Return the (X, Y) coordinate for the center point of the cell that contains the specified text.  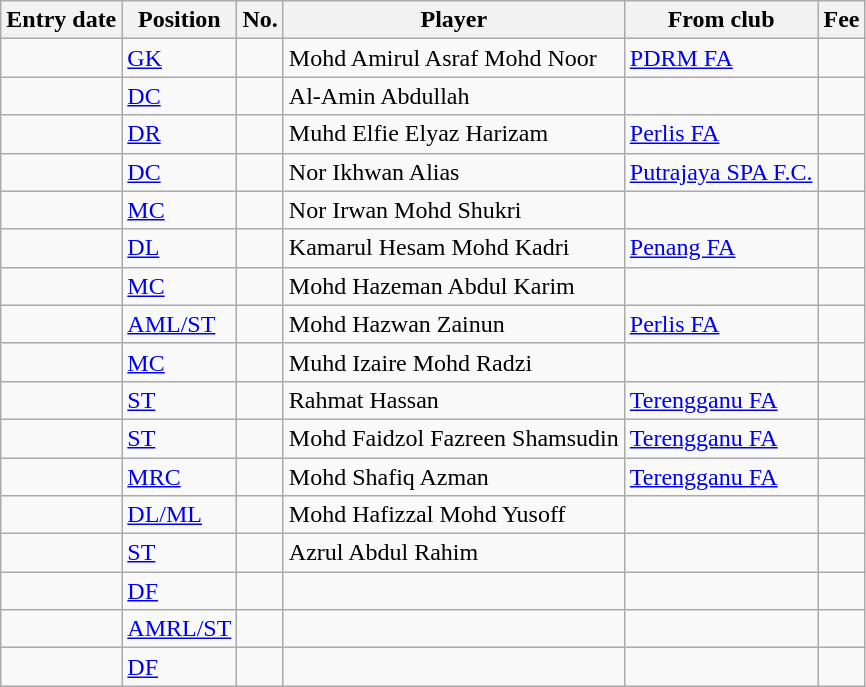
Entry date (62, 20)
Mohd Hazwan Zainun (454, 324)
AML/ST (180, 324)
Muhd Izaire Mohd Radzi (454, 362)
Muhd Elfie Elyaz Harizam (454, 134)
Mohd Faidzol Fazreen Shamsudin (454, 438)
Player (454, 20)
Al-Amin Abdullah (454, 96)
Fee (842, 20)
Putrajaya SPA F.C. (721, 172)
DL/ML (180, 515)
Mohd Hazeman Abdul Karim (454, 286)
Mohd Shafiq Azman (454, 477)
MRC (180, 477)
Nor Irwan Mohd Shukri (454, 210)
From club (721, 20)
Penang FA (721, 248)
PDRM FA (721, 58)
Position (180, 20)
AMRL/ST (180, 629)
DL (180, 248)
GK (180, 58)
Nor Ikhwan Alias (454, 172)
Kamarul Hesam Mohd Kadri (454, 248)
No. (260, 20)
Mohd Hafizzal Mohd Yusoff (454, 515)
Mohd Amirul Asraf Mohd Noor (454, 58)
Azrul Abdul Rahim (454, 553)
Rahmat Hassan (454, 400)
DR (180, 134)
